Extract the [x, y] coordinate from the center of the cell holding the provided text.  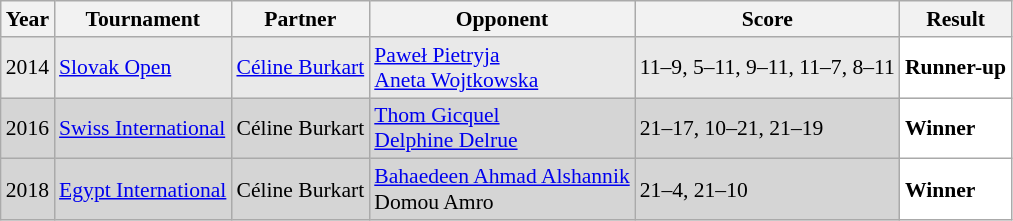
2018 [28, 190]
Score [768, 19]
Swiss International [142, 128]
Thom Gicquel Delphine Delrue [502, 128]
2016 [28, 128]
Result [956, 19]
21–4, 21–10 [768, 190]
Egypt International [142, 190]
Year [28, 19]
Partner [300, 19]
21–17, 10–21, 21–19 [768, 128]
Opponent [502, 19]
Bahaedeen Ahmad Alshannik Domou Amro [502, 190]
Tournament [142, 19]
Paweł Pietryja Aneta Wojtkowska [502, 68]
Slovak Open [142, 68]
2014 [28, 68]
11–9, 5–11, 9–11, 11–7, 8–11 [768, 68]
Runner-up [956, 68]
